Pinpoint the cell where the given text exists, returning its [x, y] midpoint coordinate. 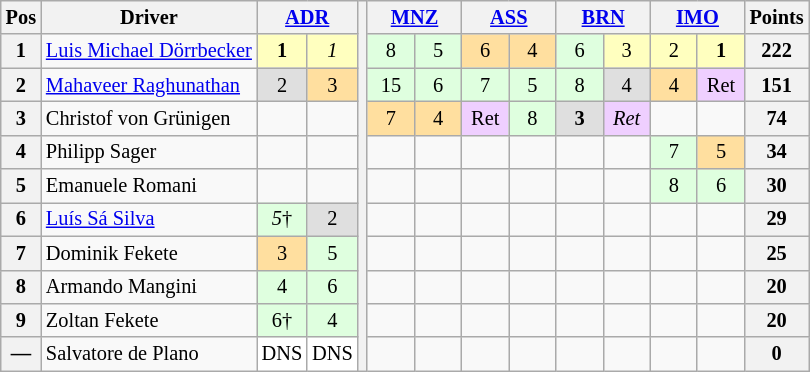
Salvatore de Plano [149, 354]
Christof von Grünigen [149, 118]
Luis Michael Dörrbecker [149, 51]
Armando Mangini [149, 287]
25 [777, 253]
9 [21, 320]
Driver [149, 17]
Pos [21, 17]
0 [777, 354]
Dominik Fekete [149, 253]
IMO [697, 17]
ADR [308, 17]
— [21, 354]
Emanuele Romani [149, 186]
MNZ [414, 17]
Points [777, 17]
15 [390, 85]
6† [282, 320]
Philipp Sager [149, 152]
Zoltan Fekete [149, 320]
29 [777, 219]
151 [777, 85]
ASS [509, 17]
222 [777, 51]
5† [282, 219]
Luís Sá Silva [149, 219]
34 [777, 152]
30 [777, 186]
BRN [603, 17]
Mahaveer Raghunathan [149, 85]
74 [777, 118]
